From the cell containing the given text, extract its center point as [x, y] coordinate. 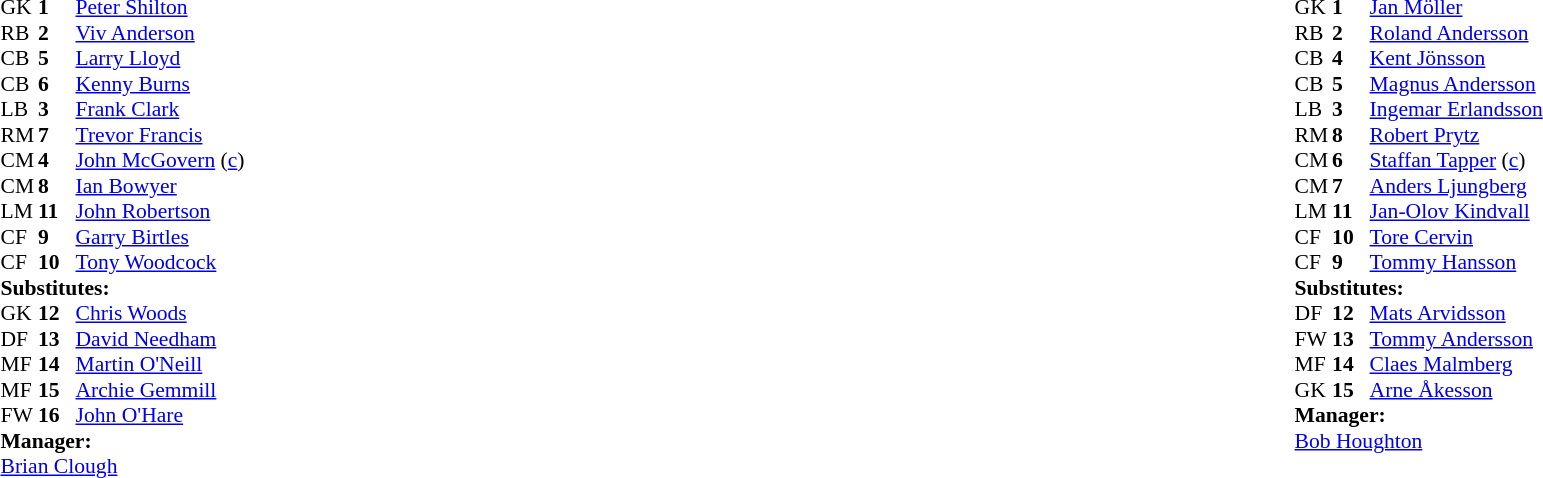
Anders Ljungberg [1456, 186]
Martin O'Neill [160, 365]
Larry Lloyd [160, 59]
David Needham [160, 339]
Robert Prytz [1456, 135]
Tommy Hansson [1456, 263]
Kent Jönsson [1456, 59]
Mats Arvidsson [1456, 313]
Garry Birtles [160, 237]
Ian Bowyer [160, 186]
Frank Clark [160, 109]
John Robertson [160, 211]
Trevor Francis [160, 135]
Magnus Andersson [1456, 84]
Staffan Tapper (c) [1456, 161]
Bob Houghton [1419, 441]
Jan-Olov Kindvall [1456, 211]
16 [57, 415]
Roland Andersson [1456, 33]
Tore Cervin [1456, 237]
Chris Woods [160, 313]
Tommy Andersson [1456, 339]
Tony Woodcock [160, 263]
Claes Malmberg [1456, 365]
John O'Hare [160, 415]
Ingemar Erlandsson [1456, 109]
Viv Anderson [160, 33]
Kenny Burns [160, 84]
Arne Åkesson [1456, 390]
Archie Gemmill [160, 390]
John McGovern (c) [160, 161]
